For the text-containing cell, return its midpoint in [x, y] coordinate format. 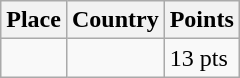
13 pts [202, 58]
Country [115, 20]
Place [34, 20]
Points [202, 20]
